Detect which cell encompasses the target text, then output its [x, y] center coordinate. 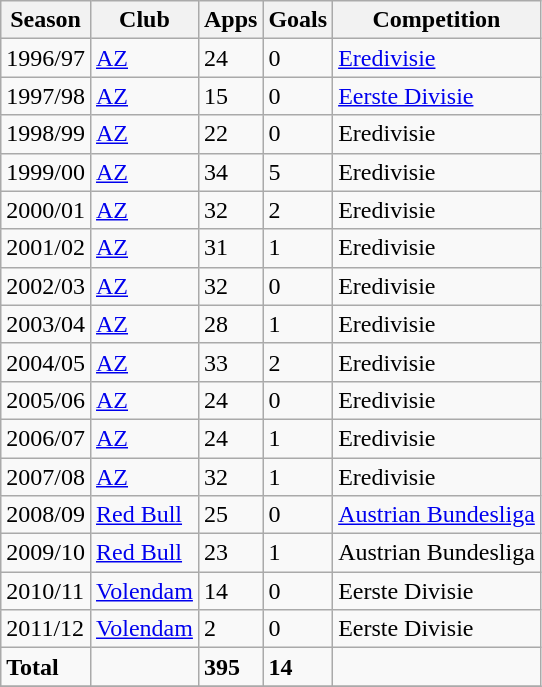
1999/00 [46, 172]
22 [230, 134]
15 [230, 96]
2010/11 [46, 591]
2001/02 [46, 248]
2008/09 [46, 515]
25 [230, 515]
2002/03 [46, 286]
Season [46, 20]
1998/99 [46, 134]
2009/10 [46, 553]
2007/08 [46, 477]
34 [230, 172]
23 [230, 553]
1997/98 [46, 96]
31 [230, 248]
Total [46, 667]
Goals [298, 20]
Club [144, 20]
2004/05 [46, 362]
5 [298, 172]
33 [230, 362]
28 [230, 324]
2000/01 [46, 210]
2011/12 [46, 629]
Competition [437, 20]
1996/97 [46, 58]
395 [230, 667]
2006/07 [46, 438]
2005/06 [46, 400]
2003/04 [46, 324]
Apps [230, 20]
